Capture the cell that displays the provided text and extract its [x, y] central coordinate. 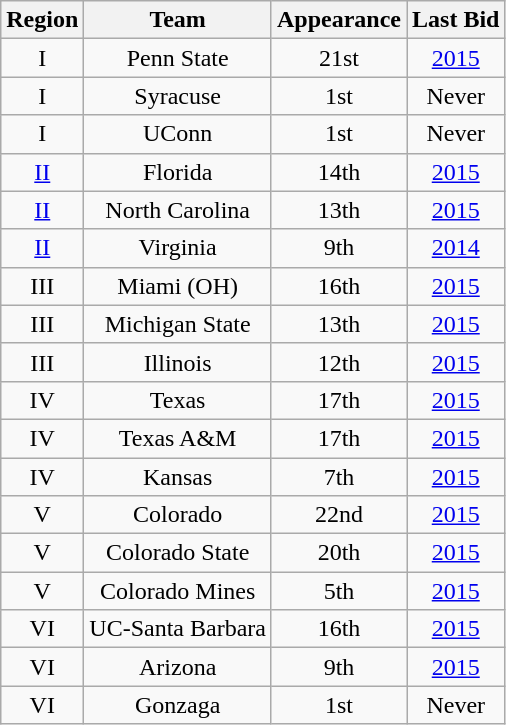
Illinois [178, 362]
Appearance [338, 20]
5th [338, 591]
UC-Santa Barbara [178, 629]
7th [338, 477]
20th [338, 553]
UConn [178, 134]
2014 [456, 248]
Michigan State [178, 324]
Texas [178, 400]
Florida [178, 172]
Virginia [178, 248]
Gonzaga [178, 705]
21st [338, 58]
12th [338, 362]
Miami (OH) [178, 286]
Penn State [178, 58]
Region [42, 20]
Syracuse [178, 96]
Team [178, 20]
Colorado [178, 515]
Colorado State [178, 553]
Kansas [178, 477]
North Carolina [178, 210]
14th [338, 172]
Texas A&M [178, 438]
Colorado Mines [178, 591]
22nd [338, 515]
Arizona [178, 667]
Last Bid [456, 20]
